Extract the (X, Y) coordinate from the center of the cell holding the provided text.  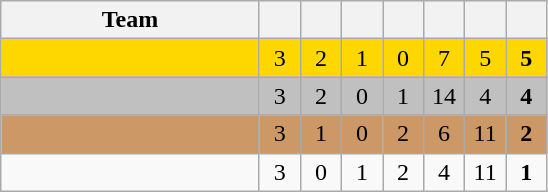
7 (444, 58)
Team (130, 20)
14 (444, 96)
6 (444, 134)
